Scan for the cell matching the given text and deliver its (x, y) coordinate at center. 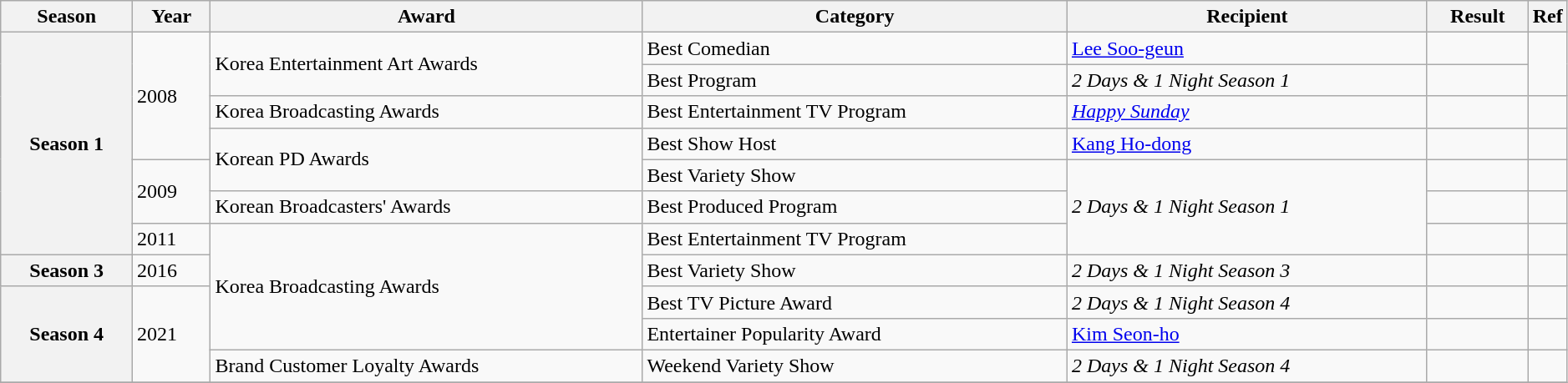
Year (172, 17)
Best Show Host (855, 144)
Ref (1547, 17)
Award (426, 17)
Best Comedian (855, 48)
Result (1477, 17)
Brand Customer Loyalty Awards (426, 365)
Category (855, 17)
Recipient (1246, 17)
Korea Entertainment Art Awards (426, 64)
Kang Ho-dong (1246, 144)
Entertainer Popularity Award (855, 334)
Season 1 (67, 144)
Kim Seon-ho (1246, 334)
Korean PD Awards (426, 159)
Best Program (855, 80)
2 Days & 1 Night Season 3 (1246, 270)
Season (67, 17)
2021 (172, 334)
2009 (172, 191)
Best Produced Program (855, 207)
Best TV Picture Award (855, 302)
2011 (172, 239)
Weekend Variety Show (855, 365)
Happy Sunday (1246, 112)
Lee Soo-geun (1246, 48)
2016 (172, 270)
Season 3 (67, 270)
Season 4 (67, 334)
2008 (172, 96)
Korean Broadcasters' Awards (426, 207)
